Detect which cell encompasses the target text, then output its (x, y) center coordinate. 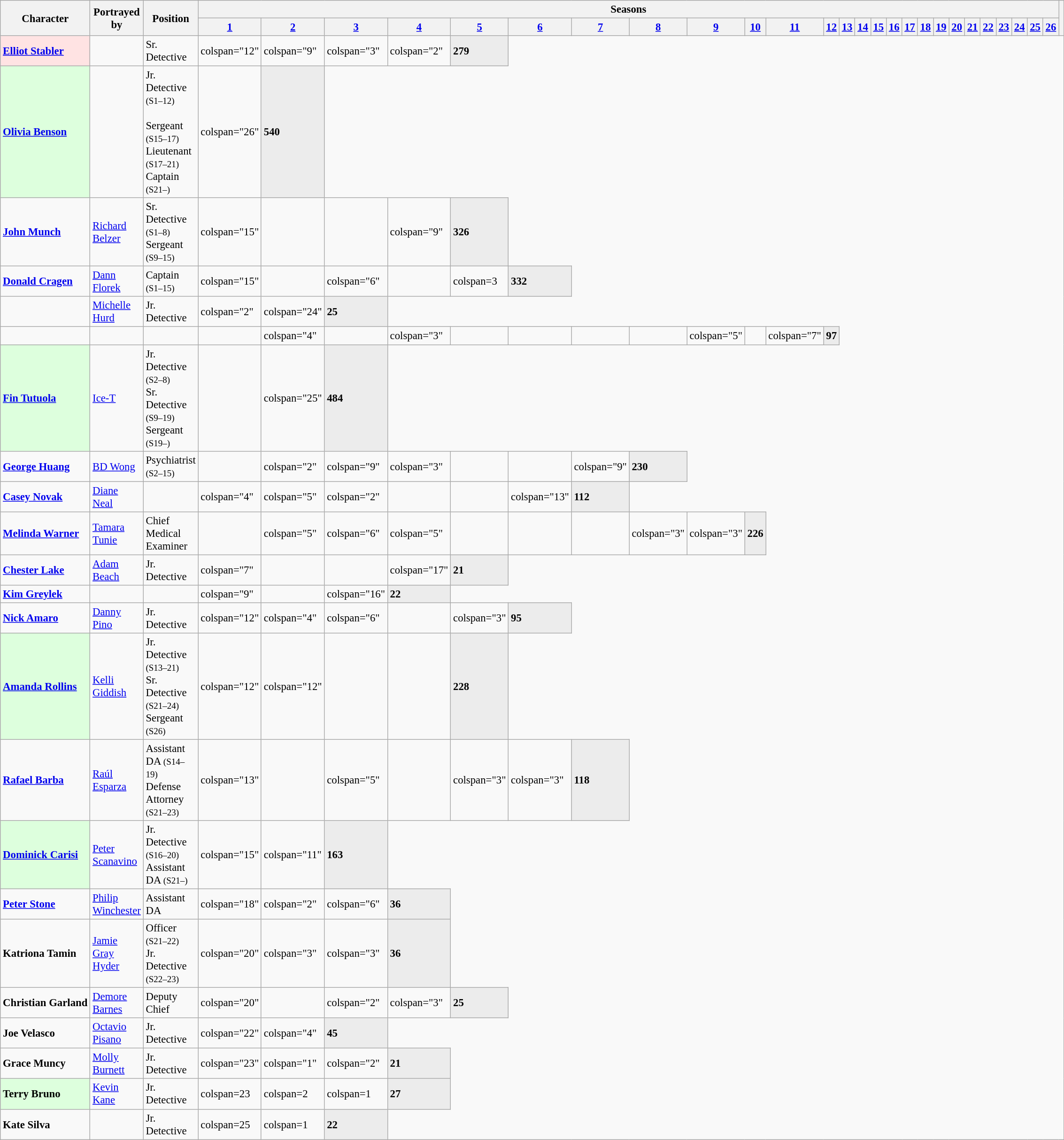
Jr. Detective (S16–20)Assistant DA (S21–) (171, 855)
226 (755, 533)
Psychiatrist (S2–15) (171, 466)
Officer (S21–22)Jr. Detective (S22–23) (171, 954)
13 (847, 27)
Tamara Tunie (116, 533)
Jr. Detective (S13–21)Sr. Detective (S21–24)Sergeant (S26) (171, 687)
Adam Beach (116, 570)
John Munch (45, 232)
Casey Novak (45, 497)
Captain (S1–15) (171, 282)
colspan=23 (230, 1094)
Dann Florek (116, 282)
Michelle Hurd (116, 312)
279 (480, 51)
Richard Belzer (116, 232)
Kate Silva (45, 1124)
23 (1004, 27)
BD Wong (116, 466)
George Huang (45, 466)
Assistant DA (171, 905)
Octavio Pisano (116, 1033)
228 (480, 687)
Danny Pino (116, 618)
Kevin Kane (116, 1094)
Jr. Detective (S2–8)Sr. Detective (S9–19)Sergeant (S19–) (171, 398)
118 (600, 780)
17 (910, 27)
Kim Greylek (45, 594)
8 (658, 27)
10 (755, 27)
Portrayed by (116, 18)
326 (480, 232)
colspan="17" (419, 570)
colspan="16" (356, 594)
Sr. Detective (171, 51)
Position (171, 18)
Jr. Detective (S1–12)Sergeant (S15–17)Lieutenant (S17–21)Captain (S21–) (171, 132)
7 (600, 27)
Peter Stone (45, 905)
27 (419, 1094)
Olivia Benson (45, 132)
12 (831, 27)
colspan="11" (293, 855)
colspan="22" (230, 1033)
colspan="24" (293, 312)
14 (863, 27)
9 (716, 27)
2 (293, 27)
484 (356, 398)
Katriona Tamin (45, 954)
20 (957, 27)
163 (356, 855)
Fin Tutuola (45, 398)
colspan="23" (230, 1063)
colspan=25 (230, 1124)
18 (925, 27)
Sr. Detective (S1–8)Sergeant (S9–15) (171, 232)
97 (831, 336)
16 (894, 27)
colspan="18" (230, 905)
Donald Cragen (45, 282)
230 (658, 466)
4 (419, 27)
Molly Burnett (116, 1063)
11 (794, 27)
Dominick Carisi (45, 855)
colspan=2 (293, 1094)
Ice-T (116, 398)
Christian Garland (45, 1003)
colspan="1" (293, 1063)
15 (878, 27)
colspan="26" (230, 132)
Demore Barnes (116, 1003)
Diane Neal (116, 497)
Seasons (628, 9)
45 (356, 1033)
Elliot Stabler (45, 51)
Deputy Chief (171, 1003)
Rafael Barba (45, 780)
332 (540, 282)
Chester Lake (45, 570)
95 (540, 618)
colspan="25" (293, 398)
24 (1020, 27)
6 (540, 27)
Amanda Rollins (45, 687)
19 (941, 27)
Character (45, 18)
Jamie Gray Hyder (116, 954)
112 (600, 497)
1 (230, 27)
Melinda Warner (45, 533)
Kelli Giddish (116, 687)
Philip Winchester (116, 905)
Chief Medical Examiner (171, 533)
Terry Bruno (45, 1094)
Assistant DA (S14–19)Defense Attorney (S21–23) (171, 780)
Joe Velasco (45, 1033)
Peter Scanavino (116, 855)
5 (480, 27)
26 (1051, 27)
Grace Muncy (45, 1063)
Raúl Esparza (116, 780)
3 (356, 27)
colspan=3 (480, 282)
540 (293, 132)
Nick Amaro (45, 618)
